Detect which cell encompasses the target text, then output its (X, Y) center coordinate. 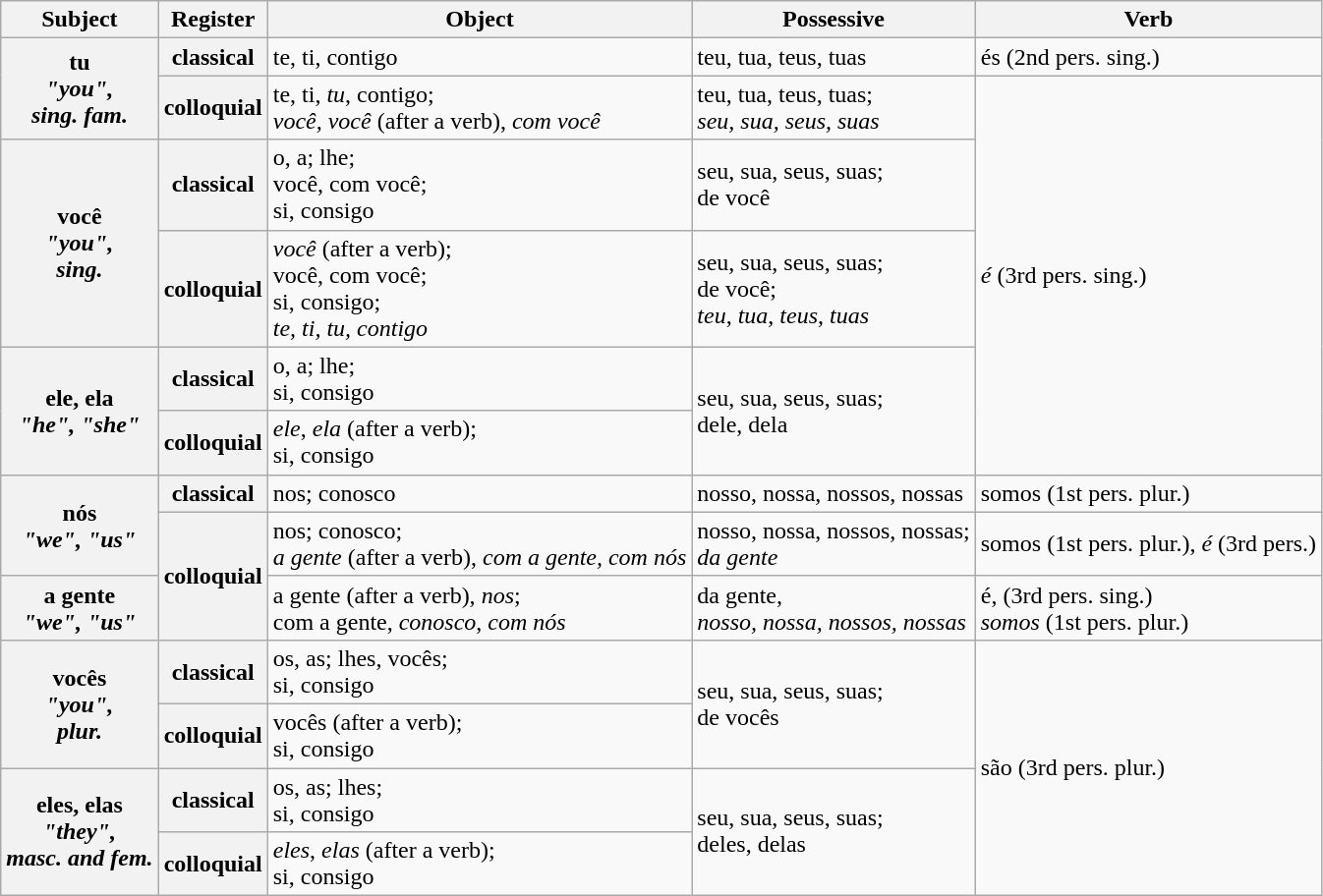
nós "we", "us" (80, 525)
são (3rd pers. plur.) (1148, 767)
somos (1st pers. plur.) (1148, 493)
te, ti, tu, contigo; você, você (after a verb), com você (480, 108)
vocês (after a verb); si, consigo (480, 735)
Subject (80, 20)
seu, sua, seus, suas; de vocês (834, 703)
o, a; lhe; si, consigo (480, 379)
Verb (1148, 20)
nosso, nossa, nossos, nossas; da gente (834, 544)
seu, sua, seus, suas; dele, dela (834, 411)
nos; conosco; a gente (after a verb), com a gente, com nós (480, 544)
Object (480, 20)
vocês "you", plur. (80, 703)
te, ti, contigo (480, 57)
seu, sua, seus, suas; de você (834, 185)
é (3rd pers. sing.) (1148, 275)
és (2nd pers. sing.) (1148, 57)
você "you", sing. (80, 244)
eles, elas "they", masc. and fem. (80, 832)
seu, sua, seus, suas; de você; teu, tua, teus, tuas (834, 289)
nosso, nossa, nossos, nossas (834, 493)
é, (3rd pers. sing.)somos (1st pers. plur.) (1148, 607)
o, a; lhe; você, com você; si, consigo (480, 185)
ele, ela (after a verb); si, consigo (480, 442)
somos (1st pers. plur.), é (3rd pers.) (1148, 544)
você (after a verb); você, com você; si, consigo; te, ti, tu, contigo (480, 289)
Register (212, 20)
seu, sua, seus, suas; deles, delas (834, 832)
tu "you", sing. fam. (80, 88)
da gente,nosso, nossa, nossos, nossas (834, 607)
teu, tua, teus, tuas;seu, sua, seus, suas (834, 108)
nos; conosco (480, 493)
teu, tua, teus, tuas (834, 57)
Possessive (834, 20)
os, as; lhes; si, consigo (480, 800)
ele, ela "he", "she" (80, 411)
eles, elas (after a verb); si, consigo (480, 865)
os, as; lhes, vocês; si, consigo (480, 672)
a gente "we", "us" (80, 607)
a gente (after a verb), nos;com a gente, conosco, com nós (480, 607)
